Locate the cell with the specified text and output its (X, Y) center coordinate. 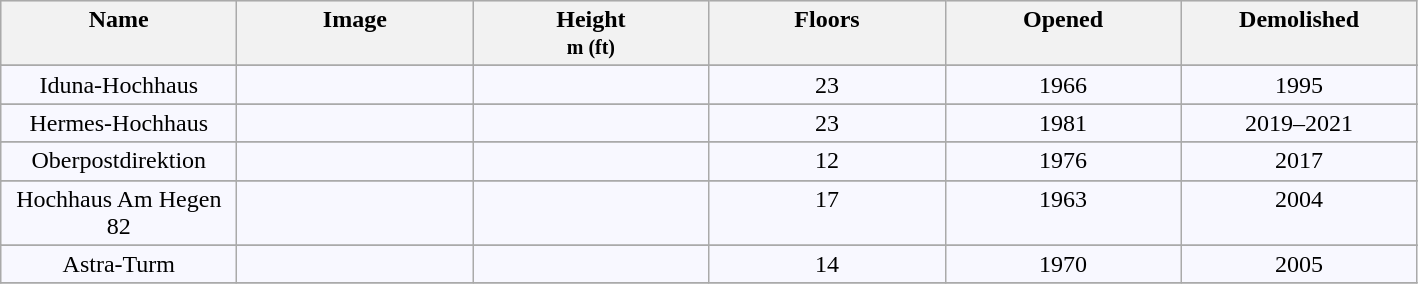
12 (827, 161)
1981 (1063, 123)
Oberpostdirektion (119, 161)
Astra-Turm (119, 264)
Iduna-Hochhaus (119, 85)
1976 (1063, 161)
1970 (1063, 264)
Demolished (1299, 34)
Hermes-Hochhaus (119, 123)
2017 (1299, 161)
17 (827, 212)
2005 (1299, 264)
Hochhaus Am Hegen 82 (119, 212)
2004 (1299, 212)
1966 (1063, 85)
Heightm (ft) (591, 34)
14 (827, 264)
1995 (1299, 85)
1963 (1063, 212)
Floors (827, 34)
Name (119, 34)
Image (355, 34)
Opened (1063, 34)
2019–2021 (1299, 123)
